Provide the (X, Y) coordinate of the cell's center where the given text is located.  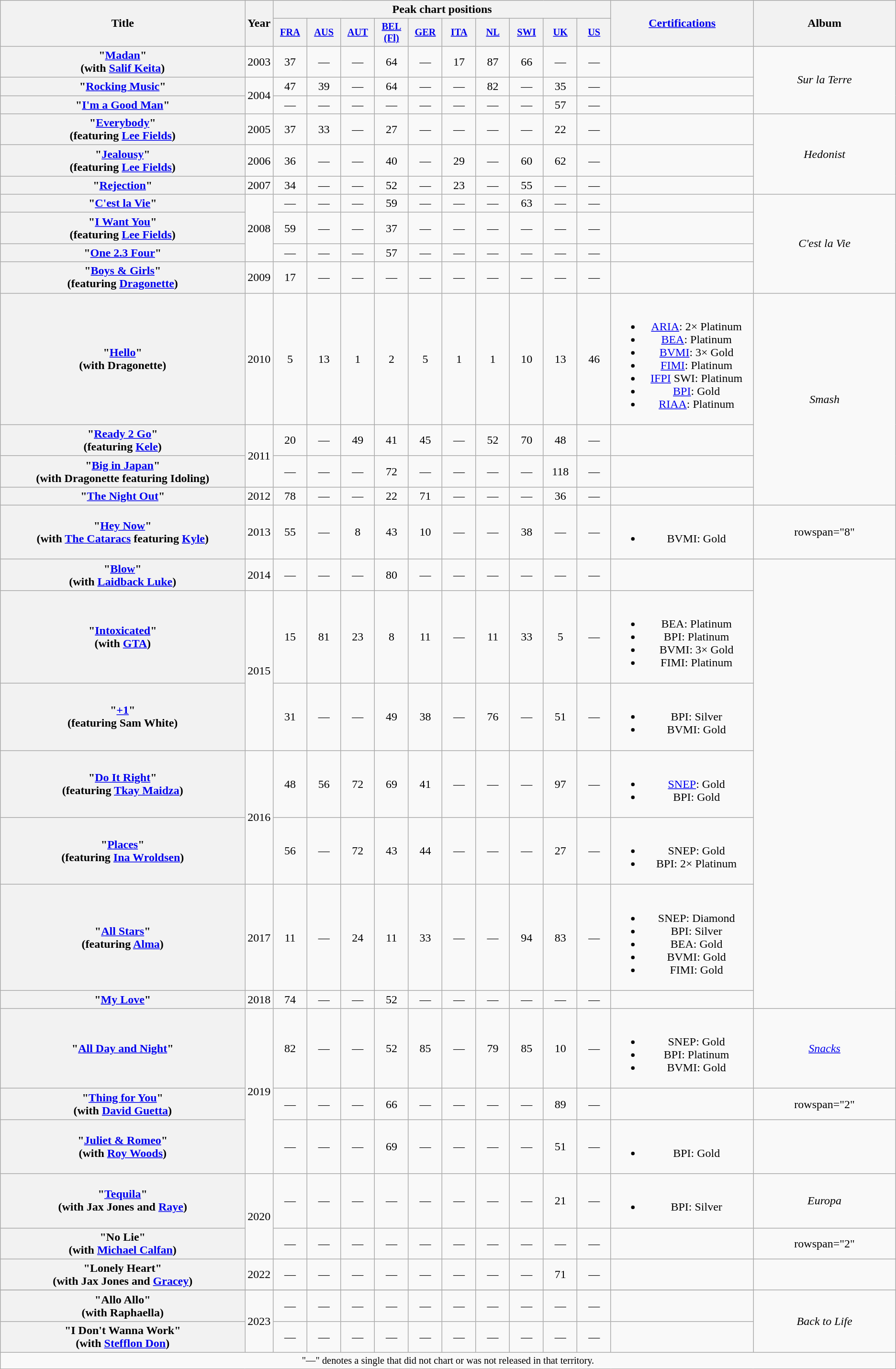
2014 (259, 574)
76 (493, 717)
UK (560, 33)
94 (526, 937)
"The Night Out" (123, 496)
"Jealousy"(featuring Lee Fields) (123, 161)
87 (493, 61)
2007 (259, 185)
29 (459, 161)
2006 (259, 161)
Hedonist (824, 154)
2011 (259, 456)
ITA (459, 33)
47 (290, 87)
46 (594, 359)
97 (560, 784)
2023 (259, 1321)
2012 (259, 496)
AUT (358, 33)
60 (526, 161)
SNEP: GoldBPI: PlatinumBVMI: Gold (682, 1048)
"Intoxicated"(with GTA) (123, 637)
78 (290, 496)
2022 (259, 1274)
2 (392, 359)
Year (259, 23)
2020 (259, 1216)
BPI: SilverBVMI: Gold (682, 717)
"Rocking Music" (123, 87)
2018 (259, 999)
118 (560, 471)
SNEP: GoldBPI: Gold (682, 784)
63 (526, 203)
"Madan"(with Salif Keita) (123, 61)
AUS (324, 33)
15 (290, 637)
Certifications (682, 23)
"Rejection" (123, 185)
"Hey Now"(with The Cataracs featuring Kyle) (123, 532)
"Everybody" (featuring Lee Fields) (123, 129)
80 (392, 574)
81 (324, 637)
Europa (824, 1201)
"Big in Japan"(with Dragonette featuring Idoling) (123, 471)
NL (493, 33)
2013 (259, 532)
24 (358, 937)
Album (824, 23)
Smash (824, 399)
"My Love" (123, 999)
Title (123, 23)
"—" denotes a single that did not chart or was not released in that territory. (448, 1360)
2016 (259, 818)
"One 2.3 Four" (123, 253)
39 (324, 87)
2009 (259, 278)
"Thing for You"(with David Guetta) (123, 1104)
2008 (259, 228)
BVMI: Gold (682, 532)
21 (560, 1201)
"Ready 2 Go"(featuring Kele) (123, 440)
2003 (259, 61)
"Lonely Heart" (with Jax Jones and Gracey) (123, 1274)
"All Stars"(featuring Alma) (123, 937)
"C'est la Vie" (123, 203)
"Hello"(with Dragonette) (123, 359)
"I Don't Wanna Work" (with Stefflon Don) (123, 1336)
40 (392, 161)
"No Lie" (with Michael Calfan) (123, 1244)
89 (560, 1104)
2010 (259, 359)
"Do It Right"(featuring Tkay Maidza) (123, 784)
rowspan="8" (824, 532)
2015 (259, 670)
70 (526, 440)
SNEP: DiamondBPI: SilverBEA: GoldBVMI: GoldFIMI: Gold (682, 937)
83 (560, 937)
US (594, 33)
62 (560, 161)
SNEP: GoldBPI: 2× Platinum (682, 851)
BEA: PlatinumBPI: PlatinumBVMI: 3× GoldFIMI: Platinum (682, 637)
35 (560, 87)
Peak chart positions (442, 10)
79 (493, 1048)
"Tequila" (with Jax Jones and Raye) (123, 1201)
"Blow"(with Laidback Luke) (123, 574)
44 (425, 851)
2005 (259, 129)
2017 (259, 937)
34 (290, 185)
"Boys & Girls"(featuring Dragonette) (123, 278)
GER (425, 33)
SWI (526, 33)
31 (290, 717)
"I Want You" (featuring Lee Fields) (123, 228)
BPI: Silver (682, 1201)
2019 (259, 1091)
BPI: Gold (682, 1147)
"I'm a Good Man" (123, 105)
20 (290, 440)
"Juliet & Romeo"(with Roy Woods) (123, 1147)
Back to Life (824, 1321)
"Places"(featuring Ina Wroldsen) (123, 851)
BEL (Fl) (392, 33)
"All Day and Night" (123, 1048)
Sur la Terre (824, 79)
C'est la Vie (824, 244)
FRA (290, 33)
2004 (259, 96)
ARIA: 2× PlatinumBEA: PlatinumBVMI: 3× GoldFIMI: PlatinumIFPI SWI: PlatinumBPI: GoldRIAA: Platinum (682, 359)
"Allo Allo" (with Raphaella) (123, 1306)
"+1"(featuring Sam White) (123, 717)
74 (290, 999)
Snacks (824, 1048)
45 (425, 440)
